Pinpoint the cell where the given text exists, returning its [X, Y] midpoint coordinate. 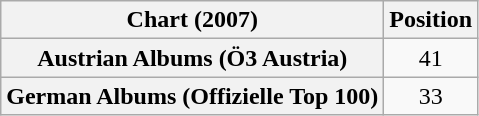
33 [431, 96]
Austrian Albums (Ö3 Austria) [192, 58]
Chart (2007) [192, 20]
41 [431, 58]
German Albums (Offizielle Top 100) [192, 96]
Position [431, 20]
